From the cell containing the given text, extract its center point as (X, Y) coordinate. 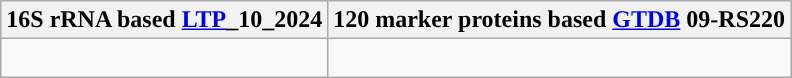
120 marker proteins based GTDB 09-RS220 (560, 20)
16S rRNA based LTP_10_2024 (164, 20)
